Identify which cell holds the provided text, then report its (X, Y) central coordinate. 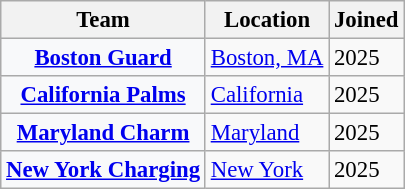
New York (266, 170)
Joined (366, 20)
Maryland Charm (104, 133)
California Palms (104, 95)
New York Charging (104, 170)
Location (266, 20)
California (266, 95)
Maryland (266, 133)
Boston Guard (104, 58)
Team (104, 20)
Boston, MA (266, 58)
